Detect which cell encompasses the target text, then output its [x, y] center coordinate. 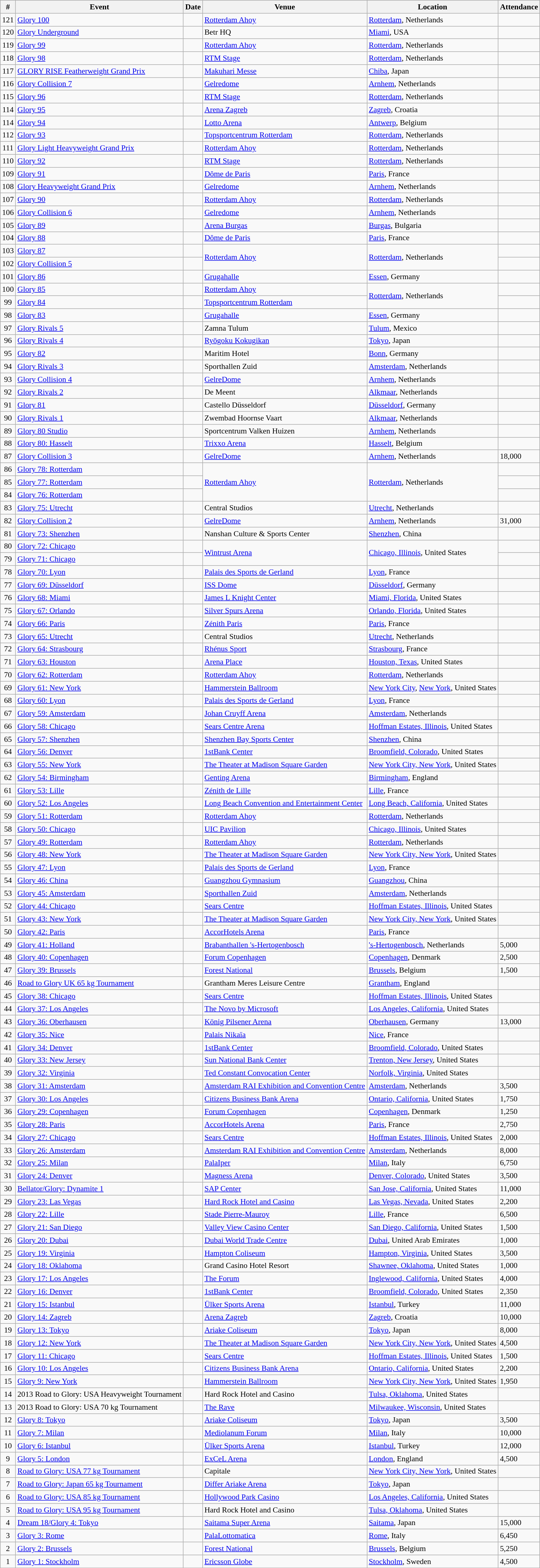
Long Beach Convention and Entertainment Center [285, 803]
Glory 77: Rotterdam [100, 482]
17 [8, 1356]
Zwembad Hoornse Vaart [285, 418]
49 [8, 945]
Glory 94 [100, 123]
Orlando, Florida, United States [433, 611]
102 [8, 264]
120 [8, 32]
39 [8, 1073]
Glory 9: New York [100, 1382]
58 [8, 829]
48 [8, 957]
3 [8, 1536]
6 [8, 1497]
46 [8, 983]
117 [8, 71]
Glory 50: Chicago [100, 829]
Milwaukee, Wisconsin, United States [433, 1407]
96 [8, 341]
Glory 15: Istanbul [100, 1304]
41 [8, 1048]
18,000 [519, 457]
Glory 2: Brussels [100, 1549]
GLORY RISE Featherweight Grand Prix [100, 71]
109 [8, 174]
Glory 85 [100, 290]
98 [8, 315]
81 [8, 534]
Glory 78: Rotterdam [100, 470]
75 [8, 611]
Glory 81 [100, 405]
91 [8, 405]
59 [8, 816]
80 [8, 546]
116 [8, 84]
33 [8, 1150]
101 [8, 277]
SAP Center [285, 1189]
Glory 49: Rotterdam [100, 842]
Glory 46: China [100, 881]
Glory 26: Amsterdam [100, 1150]
107 [8, 200]
Glory 67: Orlando [100, 611]
Road to Glory: USA 85 kg Tournament [100, 1497]
Grantham Meres Leisure Centre [285, 983]
Glory 91 [100, 174]
Zamna Tulum [285, 328]
16 [8, 1369]
20 [8, 1317]
Castello Düsseldorf [285, 405]
Glory Collision 3 [100, 457]
32 [8, 1163]
James L Knight Center [285, 598]
Guangzhou, China [433, 881]
Mediolanum Forum [285, 1433]
Glory 37: Los Angeles [100, 1009]
31 [8, 1176]
San Diego, California, United States [433, 1228]
Long Beach, California, United States [433, 803]
Glory Light Heavyweight Grand Prix [100, 148]
Glory 51: Rotterdam [100, 816]
Glory 61: New York [100, 688]
Saitama, Japan [433, 1523]
Glory 20: Dubai [100, 1240]
Tulum, Mexico [433, 328]
Road to Glory: USA 95 kg Tournament [100, 1510]
6,450 [519, 1536]
Ericsson Globe [285, 1562]
Hasselt, Belgium [433, 444]
Glory Collision 4 [100, 379]
Shawnee, Oklahoma, United States [433, 1266]
27 [8, 1228]
Sportcentrum Valken Huizen [285, 431]
Genting Arena [285, 778]
97 [8, 328]
ExCeL Arena [285, 1459]
79 [8, 559]
Date [193, 7]
Glory 3: Rome [100, 1536]
70 [8, 675]
Glory Rivals 2 [100, 392]
36 [8, 1112]
29 [8, 1202]
Glory 27: Chicago [100, 1137]
Glory 72: Chicago [100, 546]
Hampton Coliseum [285, 1253]
Arena Burgas [285, 225]
Bonn, Germany [433, 354]
Glory 57: Shenzhen [100, 739]
Road to Glory UK 65 kg Tournament [100, 983]
2,500 [519, 957]
Glory 59: Amsterdam [100, 714]
52 [8, 906]
The Forum [285, 1279]
Glory 80 Studio [100, 431]
43 [8, 1022]
25 [8, 1253]
Grand Casino Hotel Resort [285, 1266]
Miami, USA [433, 32]
71 [8, 662]
Glory 47: Lyon [100, 868]
Glory 86 [100, 277]
Betr HQ [285, 32]
Glory 34: Denver [100, 1048]
Glory Underground [100, 32]
10 [8, 1446]
26 [8, 1240]
Hollywood Park Casino [285, 1497]
37 [8, 1099]
Glory 55: New York [100, 765]
Glory 48: New York [100, 855]
60 [8, 803]
99 [8, 303]
94 [8, 367]
Glory 56: Denver [100, 752]
London, England [433, 1459]
Glory 28: Paris [100, 1125]
57 [8, 842]
Dubai World Trade Centre [285, 1240]
Glory 70: Lyon [100, 572]
Glory 14: Zagreb [100, 1317]
Sears Centre Arena [285, 726]
Glory Heavyweight Grand Prix [100, 187]
1,750 [519, 1099]
92 [8, 392]
Glory Collision 6 [100, 212]
Glory 54: Birmingham [100, 778]
Sun National Bank Center [285, 1060]
1,950 [519, 1382]
77 [8, 585]
7 [8, 1484]
9 [8, 1459]
Glory 6: Istanbul [100, 1446]
Stockholm, Sweden [433, 1562]
Glory 40: Copenhagen [100, 957]
85 [8, 482]
Chiba, Japan [433, 71]
Hampton, Virginia, United States [433, 1253]
73 [8, 637]
Glory 68: Miami [100, 598]
San Jose, California, United States [433, 1189]
82 [8, 521]
22 [8, 1292]
Las Vegas, Nevada, United States [433, 1202]
45 [8, 996]
Road to Glory: Japan 65 kg Tournament [100, 1484]
Glory 23: Las Vegas [100, 1202]
Zénith Paris [285, 624]
Glory Collision 5 [100, 264]
74 [8, 624]
12,000 [519, 1446]
Attendance [519, 7]
Glory Rivals 3 [100, 367]
61 [8, 790]
6,750 [519, 1163]
Glory 39: Brussels [100, 970]
Brabanthallen 's-Hertogenbosch [285, 945]
Glory 18: Oklahoma [100, 1266]
Glory 64: Strasbourg [100, 649]
89 [8, 431]
5 [8, 1510]
105 [8, 225]
95 [8, 354]
Inglewood, California, United States [433, 1279]
12 [8, 1420]
Glory 19: Virginia [100, 1253]
38 [8, 1086]
Glory 7: Milan [100, 1433]
118 [8, 58]
Glory 5: London [100, 1459]
Glory 16: Denver [100, 1292]
90 [8, 418]
Differ Ariake Arena [285, 1484]
Glory 32: Virginia [100, 1073]
Zénith de Lille [285, 790]
Silver Spurs Arena [285, 611]
8 [8, 1471]
64 [8, 752]
PalaLottomatica [285, 1536]
Trenton, New Jersey, United States [433, 1060]
112 [8, 135]
Glory 95 [100, 110]
44 [8, 1009]
63 [8, 765]
Glory 69: Düsseldorf [100, 585]
2,000 [519, 1137]
Burgas, Bulgaria [433, 225]
Glory 82 [100, 354]
Glory 76: Rotterdam [100, 495]
Nice, France [433, 1035]
15 [8, 1382]
# [8, 7]
Glory Collision 2 [100, 521]
53 [8, 893]
110 [8, 161]
13 [8, 1407]
Event [100, 7]
55 [8, 868]
54 [8, 881]
2,350 [519, 1292]
Glory 66: Paris [100, 624]
Shenzhen Bay Sports Center [285, 739]
Glory Rivals 4 [100, 341]
Glory 42: Paris [100, 932]
Maritim Hotel [285, 354]
Glory 45: Amsterdam [100, 893]
UIC Pavilion [285, 829]
Glory 33: New Jersey [100, 1060]
42 [8, 1035]
Glory 29: Copenhagen [100, 1112]
Glory 38: Chicago [100, 996]
Glory 8: Tokyo [100, 1420]
4 [8, 1523]
Trixxo Arena [285, 444]
Glory 65: Utrecht [100, 637]
Wintrust Arena [285, 552]
Glory 11: Chicago [100, 1356]
Glory 89 [100, 225]
Glory 24: Denver [100, 1176]
23 [8, 1279]
Glory 1: Stockholm [100, 1562]
Glory 83 [100, 315]
21 [8, 1304]
50 [8, 932]
Glory 35: Nice [100, 1035]
Ryōgoku Kokugikan [285, 341]
Denver, Colorado, United States [433, 1176]
Strasbourg, France [433, 649]
Norfolk, Virginia, United States [433, 1073]
30 [8, 1189]
56 [8, 855]
24 [8, 1266]
Glory 13: Tokyo [100, 1330]
De Meent [285, 392]
Stade Pierre-Mauroy [285, 1215]
König Pilsener Arena [285, 1022]
Lotto Arena [285, 123]
Valley View Casino Center [285, 1228]
87 [8, 457]
Arena Place [285, 662]
Palais Nikaïa [285, 1035]
2013 Road to Glory: USA 70 kg Tournament [100, 1407]
68 [8, 701]
108 [8, 187]
2 [8, 1549]
Bellator/Glory: Dynamite 1 [100, 1189]
Makuhari Messe [285, 71]
Dream 18/Glory 4: Tokyo [100, 1523]
Glory 60: Lyon [100, 701]
93 [8, 379]
119 [8, 45]
Capitale [285, 1471]
Glory 100 [100, 20]
Glory 17: Los Angeles [100, 1279]
Miami, Florida, United States [433, 598]
Glory 80: Hasselt [100, 444]
6,500 [519, 1215]
Ted Constant Convocation Center [285, 1073]
Glory 93 [100, 135]
Venue [285, 7]
Glory 71: Chicago [100, 559]
15,000 [519, 1523]
65 [8, 739]
Glory 41: Holland [100, 945]
Glory 53: Lille [100, 790]
Glory 90 [100, 200]
14 [8, 1395]
Glory 88 [100, 238]
Rome, Italy [433, 1536]
13,000 [519, 1022]
18 [8, 1343]
34 [8, 1137]
Glory 12: New York [100, 1343]
62 [8, 778]
Rhénus Sport [285, 649]
121 [8, 20]
Magness Arena [285, 1176]
72 [8, 649]
Birmingham, England [433, 778]
47 [8, 970]
Glory Rivals 5 [100, 328]
35 [8, 1125]
Glory 63: Houston [100, 662]
Glory 52: Los Angeles [100, 803]
5,250 [519, 1549]
86 [8, 470]
88 [8, 444]
66 [8, 726]
Glory 25: Milan [100, 1163]
Road to Glory: USA 77 kg Tournament [100, 1471]
The Rave [285, 1407]
Glory 98 [100, 58]
51 [8, 919]
1,250 [519, 1112]
Glory 87 [100, 251]
Glory 22: Lille [100, 1215]
5,000 [519, 945]
Glory 36: Oberhausen [100, 1022]
Glory 44: Chicago [100, 906]
Glory 75: Utrecht [100, 508]
The Novo by Microsoft [285, 1009]
Glory 43: New York [100, 919]
1 [8, 1562]
Saitama Super Arena [285, 1523]
76 [8, 598]
Glory 92 [100, 161]
ISS Dome [285, 585]
's-Hertogenbosch, Netherlands [433, 945]
Glory 31: Amsterdam [100, 1086]
2013 Road to Glory: USA Heavyweight Tournament [100, 1395]
115 [8, 97]
2,750 [519, 1125]
40 [8, 1060]
Dubai, United Arab Emirates [433, 1240]
104 [8, 238]
Glory 99 [100, 45]
67 [8, 714]
PalaIper [285, 1163]
106 [8, 212]
Location [433, 7]
Antwerp, Belgium [433, 123]
Glory 58: Chicago [100, 726]
Glory 30: Los Angeles [100, 1099]
Glory 10: Los Angeles [100, 1369]
31,000 [519, 521]
Glory 84 [100, 303]
83 [8, 508]
111 [8, 148]
Oberhausen, Germany [433, 1022]
Grantham, England [433, 983]
19 [8, 1330]
Glory 62: Rotterdam [100, 675]
Houston, Texas, United States [433, 662]
84 [8, 495]
4,000 [519, 1279]
Glory Collision 7 [100, 84]
11 [8, 1433]
Glory 96 [100, 97]
Glory Rivals 1 [100, 418]
Glory 73: Shenzhen [100, 534]
Glory 21: San Diego [100, 1228]
69 [8, 688]
Nanshan Culture & Sports Center [285, 534]
28 [8, 1215]
103 [8, 251]
Johan Cruyff Arena [285, 714]
100 [8, 290]
Guangzhou Gymnasium [285, 881]
78 [8, 572]
